Find where the given text appears and provide that cell's center as (X, Y) coordinate. 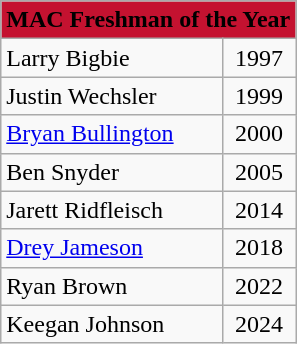
2022 (258, 286)
Ryan Brown (112, 286)
1997 (258, 58)
Justin Wechsler (112, 96)
2014 (258, 210)
Bryan Bullington (112, 134)
Larry Bigbie (112, 58)
Drey Jameson (112, 248)
Keegan Johnson (112, 324)
Jarett Ridfleisch (112, 210)
2018 (258, 248)
2024 (258, 324)
Ben Snyder (112, 172)
2000 (258, 134)
1999 (258, 96)
MAC Freshman of the Year (148, 20)
2005 (258, 172)
